Provide the [x, y] coordinate of the cell's center where the given text is located.  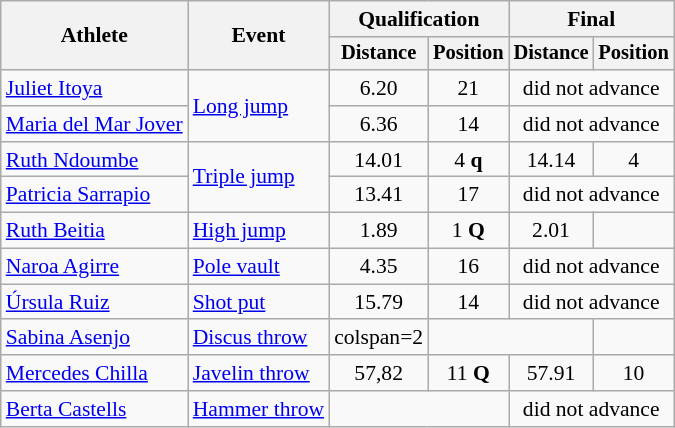
colspan=2 [378, 338]
Sabina Asenjo [94, 338]
14.01 [378, 160]
Event [258, 36]
57.91 [552, 373]
Úrsula Ruiz [94, 302]
4 q [468, 160]
1.89 [378, 231]
Ruth Ndoumbe [94, 160]
Pole vault [258, 267]
Long jump [258, 106]
21 [468, 88]
Mercedes Chilla [94, 373]
Hammer throw [258, 409]
13.41 [378, 195]
Triple jump [258, 178]
Maria del Mar Jover [94, 124]
4 [633, 160]
1 Q [468, 231]
6.20 [378, 88]
57,82 [378, 373]
Juliet Itoya [94, 88]
Qualification [418, 19]
Patricia Sarrapio [94, 195]
15.79 [378, 302]
Final [592, 19]
Naroa Agirre [94, 267]
Athlete [94, 36]
17 [468, 195]
4.35 [378, 267]
Berta Castells [94, 409]
Javelin throw [258, 373]
Shot put [258, 302]
2.01 [552, 231]
6.36 [378, 124]
High jump [258, 231]
14.14 [552, 160]
10 [633, 373]
Discus throw [258, 338]
Ruth Beitia [94, 231]
11 Q [468, 373]
16 [468, 267]
